Return the [X, Y] coordinate for the center point of the cell that contains the specified text.  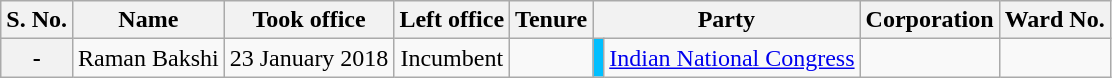
- [37, 58]
Took office [309, 20]
Tenure [552, 20]
Left office [452, 20]
S. No. [37, 20]
Corporation [930, 20]
23 January 2018 [309, 58]
Ward No. [1054, 20]
Name [148, 20]
Indian National Congress [732, 58]
Party [726, 20]
Raman Bakshi [148, 58]
Incumbent [452, 58]
